Provide the (x, y) coordinate of the cell's center where the given text is located.  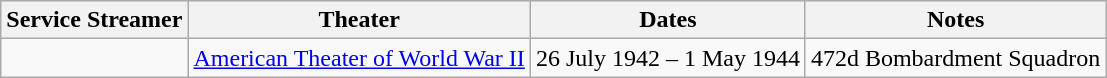
Dates (668, 20)
American Theater of World War II (359, 58)
Notes (955, 20)
472d Bombardment Squadron (955, 58)
Theater (359, 20)
Service Streamer (94, 20)
26 July 1942 – 1 May 1944 (668, 58)
